Extract the (x, y) coordinate from the center of the cell holding the provided text.  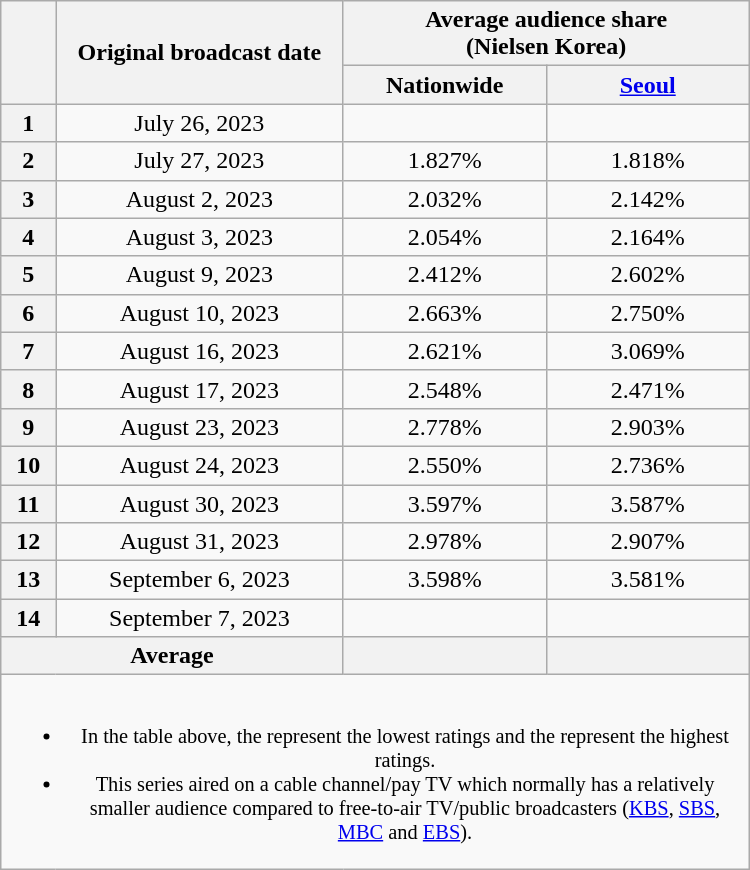
2.471% (648, 389)
4 (28, 237)
Average (172, 656)
2.054% (444, 237)
August 2, 2023 (200, 199)
2.978% (444, 542)
14 (28, 618)
Original broadcast date (200, 52)
3.597% (444, 503)
9 (28, 427)
2.907% (648, 542)
10 (28, 465)
1.827% (444, 161)
2.412% (444, 275)
2.903% (648, 427)
3.587% (648, 503)
2.548% (444, 389)
August 31, 2023 (200, 542)
September 6, 2023 (200, 580)
3 (28, 199)
September 7, 2023 (200, 618)
2.621% (444, 351)
Average audience share(Nielsen Korea) (546, 34)
13 (28, 580)
2.550% (444, 465)
2.736% (648, 465)
1 (28, 123)
August 9, 2023 (200, 275)
August 10, 2023 (200, 313)
1.818% (648, 161)
3.598% (444, 580)
3.581% (648, 580)
2.663% (444, 313)
Seoul (648, 85)
2.032% (444, 199)
12 (28, 542)
August 3, 2023 (200, 237)
3.069% (648, 351)
5 (28, 275)
August 23, 2023 (200, 427)
2.602% (648, 275)
August 16, 2023 (200, 351)
July 26, 2023 (200, 123)
7 (28, 351)
August 30, 2023 (200, 503)
August 17, 2023 (200, 389)
2.164% (648, 237)
8 (28, 389)
2 (28, 161)
July 27, 2023 (200, 161)
August 24, 2023 (200, 465)
11 (28, 503)
2.142% (648, 199)
2.750% (648, 313)
6 (28, 313)
2.778% (444, 427)
Nationwide (444, 85)
